Determine the [x, y] coordinate at the center of the cell enclosing the given text.  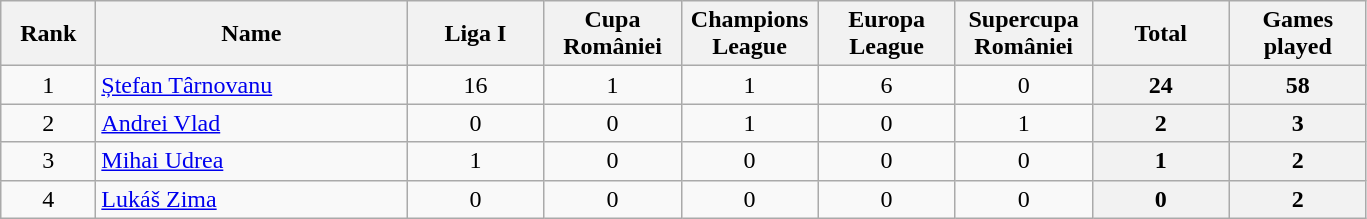
Ștefan Târnovanu [252, 85]
Games played [1298, 34]
Lukáš Zima [252, 199]
16 [476, 85]
Rank [48, 34]
Andrei Vlad [252, 123]
Supercupa României [1024, 34]
Name [252, 34]
58 [1298, 85]
Total [1160, 34]
Mihai Udrea [252, 161]
Champions League [750, 34]
24 [1160, 85]
Cupa României [612, 34]
Europa League [886, 34]
Liga I [476, 34]
4 [48, 199]
6 [886, 85]
